Capture the cell that displays the provided text and extract its [X, Y] central coordinate. 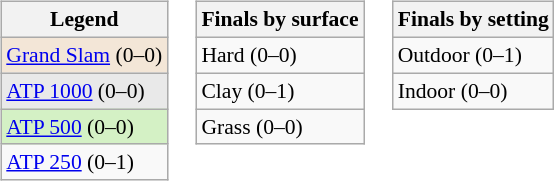
Indoor (0–0) [474, 91]
Outdoor (0–1) [474, 55]
Finals by surface [280, 20]
ATP 250 (0–1) [84, 162]
Grass (0–0) [280, 127]
Grand Slam (0–0) [84, 55]
ATP 500 (0–0) [84, 127]
Finals by setting [474, 20]
ATP 1000 (0–0) [84, 91]
Hard (0–0) [280, 55]
Legend [84, 20]
Clay (0–1) [280, 91]
